Return the [x, y] coordinate for the center point of the cell that contains the specified text.  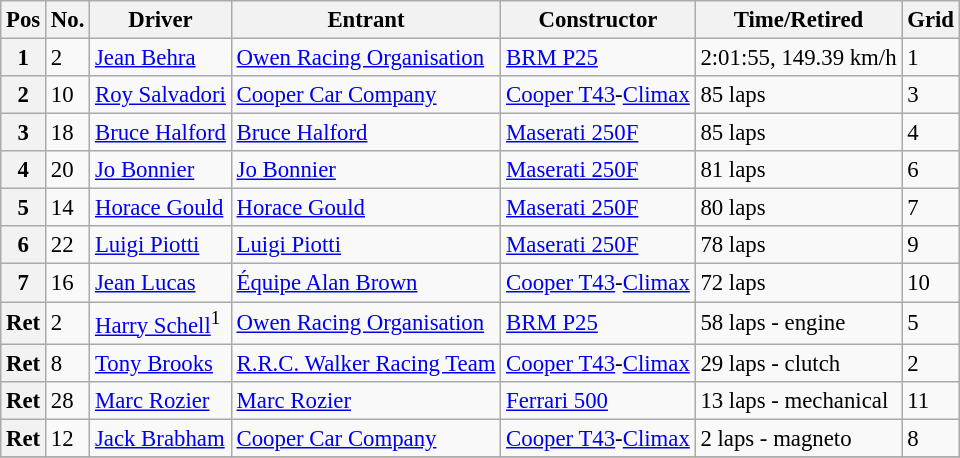
No. [68, 20]
Jack Brabham [161, 438]
2:01:55, 149.39 km/h [798, 58]
58 laps - engine [798, 323]
12 [68, 438]
13 laps - mechanical [798, 400]
R.R.C. Walker Racing Team [366, 363]
Pos [24, 20]
81 laps [798, 170]
80 laps [798, 208]
29 laps - clutch [798, 363]
28 [68, 400]
11 [930, 400]
9 [930, 245]
18 [68, 133]
Jean Behra [161, 58]
Roy Salvadori [161, 95]
72 laps [798, 283]
78 laps [798, 245]
Entrant [366, 20]
16 [68, 283]
Constructor [598, 20]
Driver [161, 20]
Time/Retired [798, 20]
20 [68, 170]
Tony Brooks [161, 363]
Grid [930, 20]
Jean Lucas [161, 283]
22 [68, 245]
Harry Schell1 [161, 323]
Ferrari 500 [598, 400]
14 [68, 208]
Équipe Alan Brown [366, 283]
2 laps - magneto [798, 438]
